Return the [x, y] coordinate for the center point of the cell that contains the specified text.  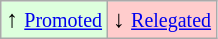
↑ Promoted [54, 20]
↓ Relegated [162, 20]
